Output the [x, y] coordinate of the center of the cell containing the given text.  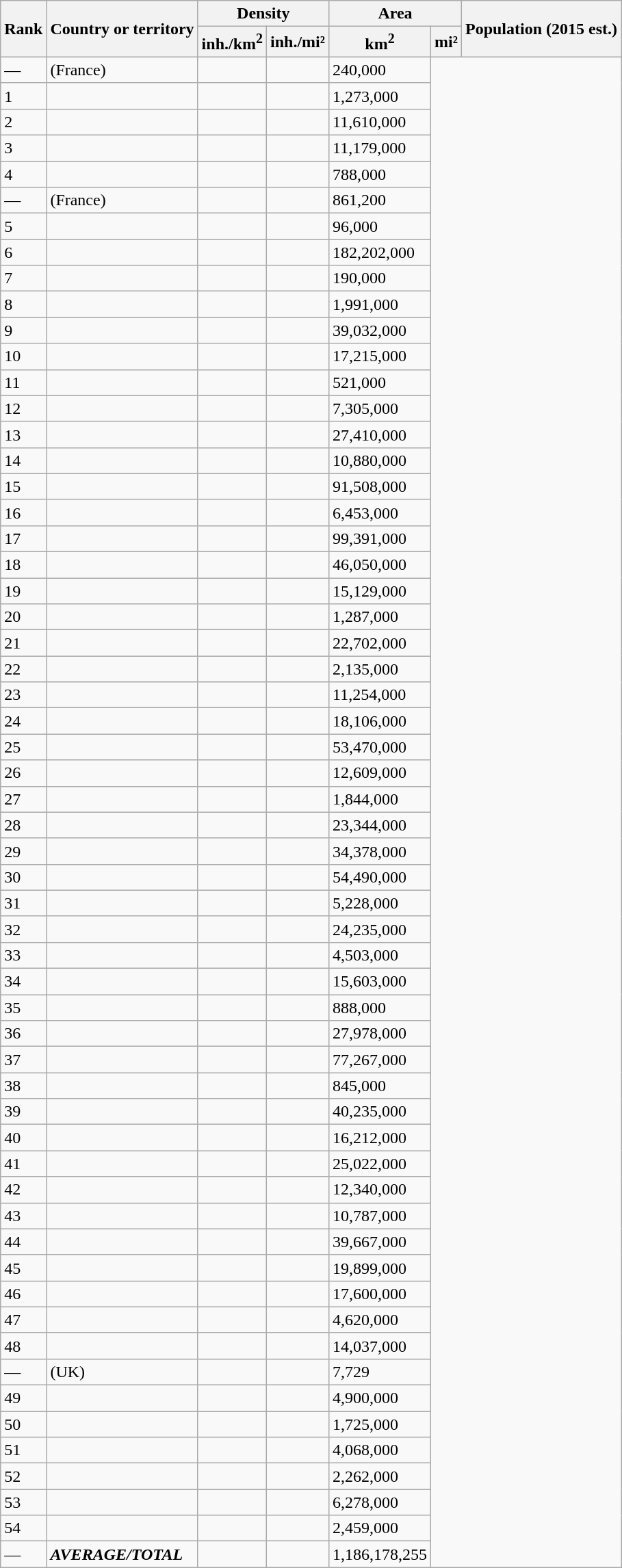
31 [23, 903]
12,340,000 [379, 1190]
53,470,000 [379, 747]
10,880,000 [379, 460]
2,135,000 [379, 669]
39 [23, 1112]
51 [23, 1450]
9 [23, 330]
54,490,000 [379, 877]
1,725,000 [379, 1424]
1,273,000 [379, 96]
7,305,000 [379, 408]
96,000 [379, 226]
6,453,000 [379, 512]
99,391,000 [379, 538]
22 [23, 669]
788,000 [379, 174]
4,900,000 [379, 1398]
47 [23, 1320]
16 [23, 512]
inh./km2 [232, 42]
8 [23, 304]
10 [23, 356]
15 [23, 486]
38 [23, 1086]
2,459,000 [379, 1528]
45 [23, 1268]
41 [23, 1164]
5,228,000 [379, 903]
12,609,000 [379, 773]
11,254,000 [379, 695]
182,202,000 [379, 252]
29 [23, 851]
34,378,000 [379, 851]
Area [395, 14]
52 [23, 1476]
2,262,000 [379, 1476]
17,215,000 [379, 356]
18,106,000 [379, 721]
4,068,000 [379, 1450]
22,702,000 [379, 643]
521,000 [379, 382]
27,978,000 [379, 1034]
11 [23, 382]
Density [263, 14]
21 [23, 643]
46 [23, 1294]
27,410,000 [379, 434]
34 [23, 982]
19,899,000 [379, 1268]
23,344,000 [379, 825]
4 [23, 174]
3 [23, 148]
240,000 [379, 70]
1 [23, 96]
7,729 [379, 1372]
1,287,000 [379, 617]
(UK) [122, 1372]
888,000 [379, 1008]
17 [23, 538]
Rank [23, 29]
26 [23, 773]
14 [23, 460]
25,022,000 [379, 1164]
5 [23, 226]
49 [23, 1398]
23 [23, 695]
35 [23, 1008]
18 [23, 565]
861,200 [379, 200]
AVERAGE/TOTAL [122, 1554]
24,235,000 [379, 929]
1,186,178,255 [379, 1554]
4,620,000 [379, 1320]
25 [23, 747]
11,610,000 [379, 122]
16,212,000 [379, 1138]
1,991,000 [379, 304]
20 [23, 617]
48 [23, 1346]
27 [23, 799]
Population (2015 est.) [541, 29]
54 [23, 1528]
53 [23, 1502]
44 [23, 1242]
30 [23, 877]
17,600,000 [379, 1294]
10,787,000 [379, 1216]
37 [23, 1060]
42 [23, 1190]
36 [23, 1034]
6,278,000 [379, 1502]
845,000 [379, 1086]
Country or territory [122, 29]
13 [23, 434]
28 [23, 825]
inh./mi² [298, 42]
91,508,000 [379, 486]
19 [23, 591]
43 [23, 1216]
2 [23, 122]
77,267,000 [379, 1060]
24 [23, 721]
mi² [446, 42]
32 [23, 929]
33 [23, 955]
39,667,000 [379, 1242]
km2 [379, 42]
7 [23, 278]
12 [23, 408]
39,032,000 [379, 330]
15,129,000 [379, 591]
40,235,000 [379, 1112]
190,000 [379, 278]
46,050,000 [379, 565]
6 [23, 252]
14,037,000 [379, 1346]
4,503,000 [379, 955]
15,603,000 [379, 982]
11,179,000 [379, 148]
50 [23, 1424]
40 [23, 1138]
1,844,000 [379, 799]
